Find where the given text appears and provide that cell's center as (X, Y) coordinate. 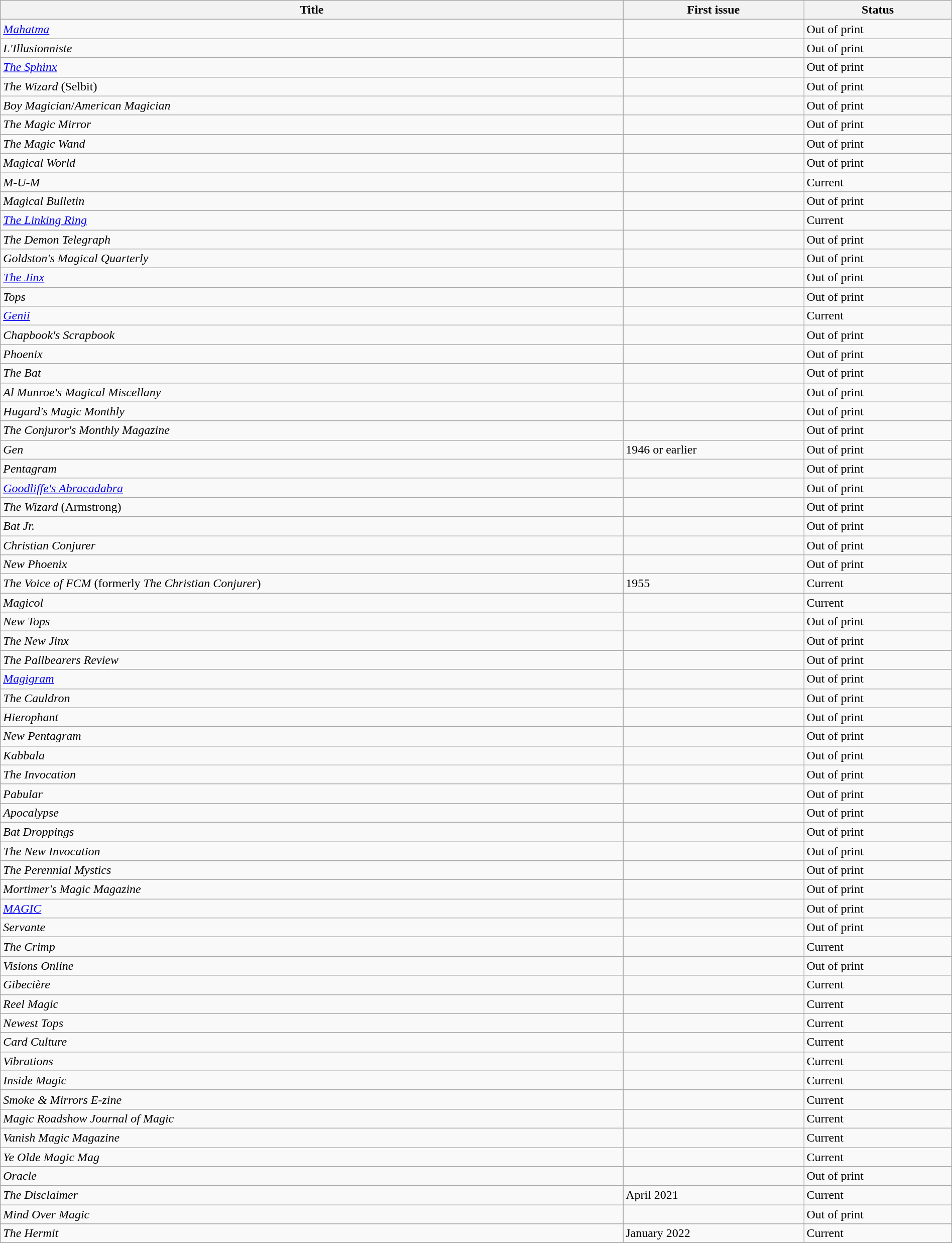
The Wizard (Armstrong) (312, 507)
Mortimer's Magic Magazine (312, 889)
The Linking Ring (312, 220)
Goodliffe's Abracadabra (312, 488)
Smoke & Mirrors E-zine (312, 1099)
Magical World (312, 163)
The Perennial Mystics (312, 870)
New Tops (312, 622)
New Phoenix (312, 564)
Magicol (312, 603)
Mahatma (312, 29)
Inside Magic (312, 1080)
Bat Droppings (312, 832)
L'Illusionniste (312, 48)
The Pallbearers Review (312, 660)
Card Culture (312, 1042)
Vanish Magic Magazine (312, 1138)
Newest Tops (312, 1023)
New Pentagram (312, 736)
Boy Magician/American Magician (312, 105)
Vibrations (312, 1061)
The Invocation (312, 774)
Status (878, 10)
The Magic Mirror (312, 125)
The Disclaimer (312, 1195)
The Sphinx (312, 67)
January 2022 (713, 1233)
The Conjuror's Monthly Magazine (312, 430)
Servante (312, 928)
Gen (312, 449)
The Demon Telegraph (312, 240)
Chapbook's Scrapbook (312, 335)
The Cauldron (312, 698)
Pentagram (312, 469)
Visions Online (312, 966)
Gibecière (312, 985)
First issue (713, 10)
The New Invocation (312, 851)
1946 or earlier (713, 449)
MAGIC (312, 909)
Tops (312, 297)
Magigram (312, 679)
Al Munroe's Magical Miscellany (312, 392)
Genii (312, 316)
The New Jinx (312, 641)
Reel Magic (312, 1004)
The Magic Wand (312, 144)
Title (312, 10)
The Crimp (312, 947)
April 2021 (713, 1195)
The Voice of FCM (formerly The Christian Conjurer) (312, 584)
Goldston's Magical Quarterly (312, 259)
Magical Bulletin (312, 201)
Magic Roadshow Journal of Magic (312, 1118)
Phoenix (312, 354)
Apocalypse (312, 813)
The Wizard (Selbit) (312, 86)
M-U-M (312, 182)
Bat Jr. (312, 526)
Hierophant (312, 717)
Christian Conjurer (312, 545)
Oracle (312, 1176)
The Jinx (312, 278)
The Bat (312, 373)
Ye Olde Magic Mag (312, 1157)
1955 (713, 584)
Kabbala (312, 755)
Pabular (312, 794)
The Hermit (312, 1233)
Hugard's Magic Monthly (312, 411)
Mind Over Magic (312, 1214)
